Determine the (X, Y) coordinate at the center of the cell enclosing the given text.  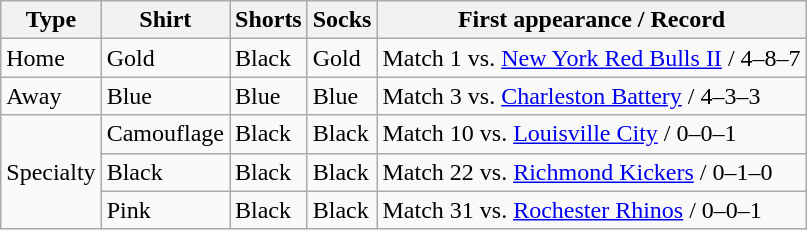
Camouflage (165, 134)
Shirt (165, 20)
First appearance / Record (592, 20)
Type (51, 20)
Match 10 vs. Louisville City / 0–0–1 (592, 134)
Socks (342, 20)
Home (51, 58)
Pink (165, 210)
Match 3 vs. Charleston Battery / 4–3–3 (592, 96)
Match 22 vs. Richmond Kickers / 0–1–0 (592, 172)
Match 31 vs. Rochester Rhinos / 0–0–1 (592, 210)
Match 1 vs. New York Red Bulls II / 4–8–7 (592, 58)
Specialty (51, 172)
Shorts (269, 20)
Away (51, 96)
